Determine the [x, y] coordinate at the center of the cell enclosing the given text.  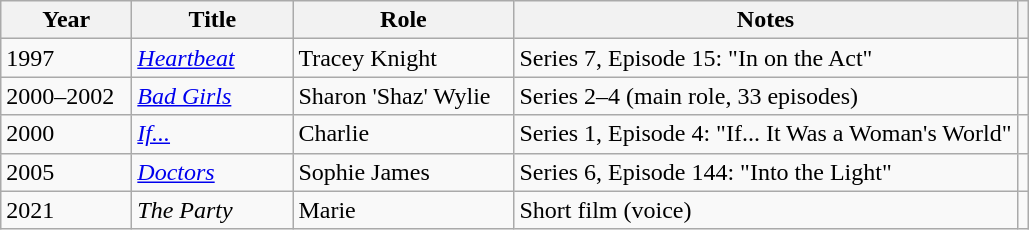
Heartbeat [212, 58]
Sophie James [404, 172]
Series 1, Episode 4: "If... It Was a Woman's World" [766, 134]
Series 7, Episode 15: "In on the Act" [766, 58]
Series 6, Episode 144: "Into the Light" [766, 172]
Short film (voice) [766, 210]
If... [212, 134]
2000–2002 [66, 96]
The Party [212, 210]
Charlie [404, 134]
2000 [66, 134]
Tracey Knight [404, 58]
Role [404, 20]
Marie [404, 210]
2021 [66, 210]
Doctors [212, 172]
2005 [66, 172]
Series 2–4 (main role, 33 episodes) [766, 96]
Bad Girls [212, 96]
Notes [766, 20]
Title [212, 20]
1997 [66, 58]
Year [66, 20]
Sharon 'Shaz' Wylie [404, 96]
